Return the [X, Y] coordinate for the center point of the cell that contains the specified text.  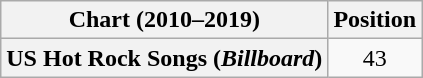
Chart (2010–2019) [164, 20]
US Hot Rock Songs (Billboard) [164, 58]
Position [375, 20]
43 [375, 58]
